Pinpoint the cell where the given text exists, returning its (x, y) midpoint coordinate. 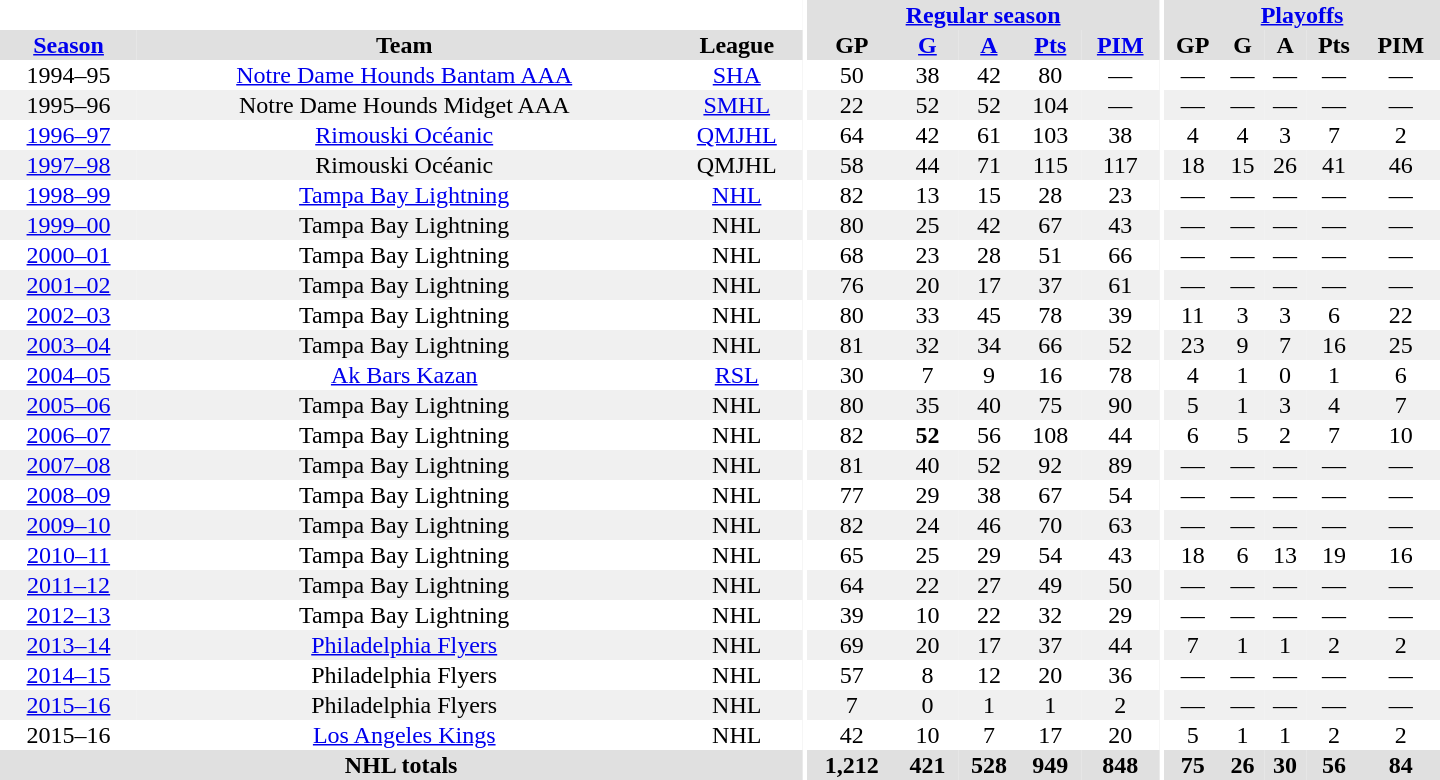
2002–03 (68, 315)
NHL totals (401, 765)
1998–99 (68, 195)
Season (68, 45)
SHA (736, 75)
528 (988, 765)
117 (1120, 165)
84 (1401, 765)
League (736, 45)
RSL (736, 375)
2003–04 (68, 345)
34 (988, 345)
76 (852, 285)
41 (1334, 165)
63 (1120, 525)
421 (928, 765)
1995–96 (68, 105)
SMHL (736, 105)
1,212 (852, 765)
2008–09 (68, 495)
2010–11 (68, 555)
45 (988, 315)
2006–07 (68, 435)
Playoffs (1302, 15)
2009–10 (68, 525)
Notre Dame Hounds Bantam AAA (404, 75)
65 (852, 555)
Ak Bars Kazan (404, 375)
92 (1050, 465)
2011–12 (68, 585)
Team (404, 45)
2007–08 (68, 465)
58 (852, 165)
68 (852, 255)
1999–00 (68, 225)
108 (1050, 435)
35 (928, 405)
33 (928, 315)
2013–14 (68, 645)
2005–06 (68, 405)
24 (928, 525)
Regular season (983, 15)
103 (1050, 135)
2012–13 (68, 615)
51 (1050, 255)
2004–05 (68, 375)
Los Angeles Kings (404, 735)
89 (1120, 465)
70 (1050, 525)
12 (988, 675)
104 (1050, 105)
2014–15 (68, 675)
19 (1334, 555)
11 (1192, 315)
2001–02 (68, 285)
27 (988, 585)
90 (1120, 405)
57 (852, 675)
115 (1050, 165)
36 (1120, 675)
1997–98 (68, 165)
848 (1120, 765)
77 (852, 495)
1996–97 (68, 135)
Notre Dame Hounds Midget AAA (404, 105)
49 (1050, 585)
949 (1050, 765)
69 (852, 645)
71 (988, 165)
1994–95 (68, 75)
8 (928, 675)
2000–01 (68, 255)
